Find where the given text appears and provide that cell's center as [X, Y] coordinate. 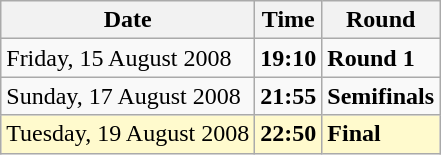
Time [288, 20]
22:50 [288, 134]
Final [381, 134]
Sunday, 17 August 2008 [128, 96]
Tuesday, 19 August 2008 [128, 134]
21:55 [288, 96]
Date [128, 20]
Friday, 15 August 2008 [128, 58]
Round 1 [381, 58]
19:10 [288, 58]
Round [381, 20]
Semifinals [381, 96]
